Find where the given text appears and provide that cell's center as (X, Y) coordinate. 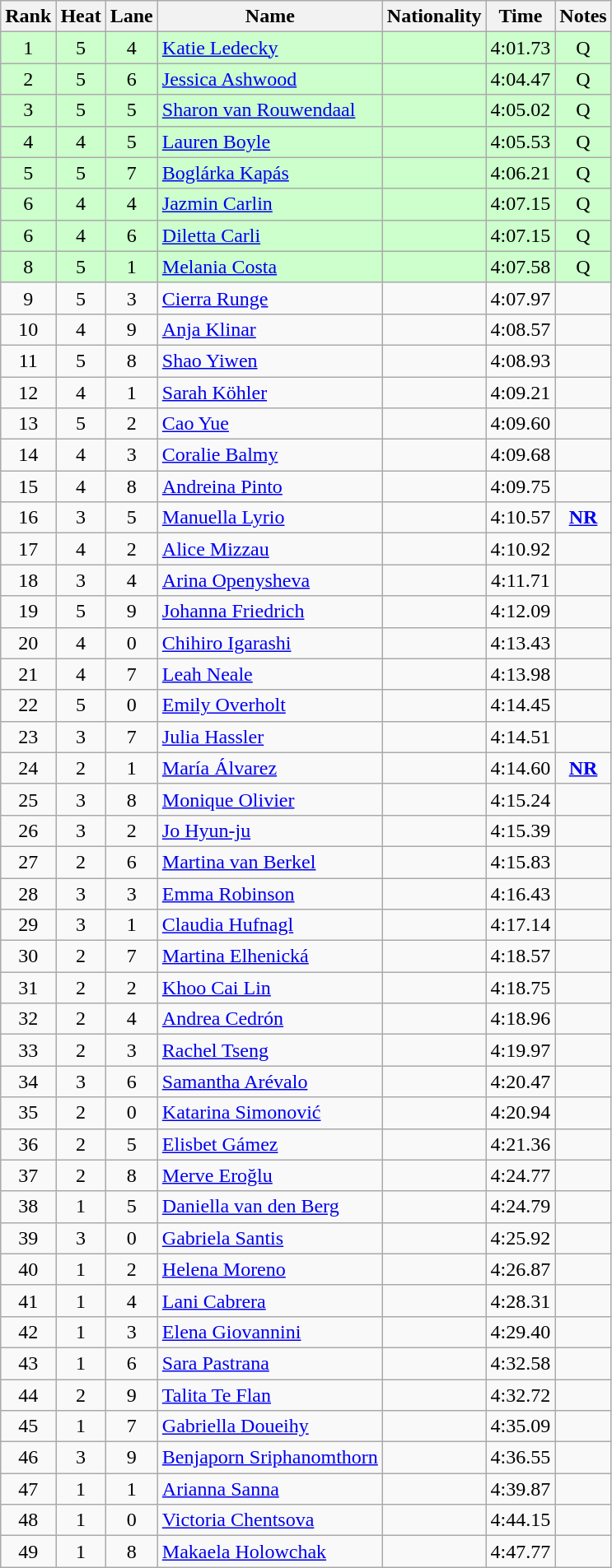
24 (28, 768)
4:14.51 (521, 737)
Sharon van Rouwendaal (270, 110)
Arianna Sanna (270, 1489)
4:10.57 (521, 518)
4:39.87 (521, 1489)
4:13.98 (521, 674)
Cierra Runge (270, 298)
4:05.53 (521, 142)
4:32.72 (521, 1395)
19 (28, 612)
15 (28, 486)
4:11.71 (521, 580)
Rachel Tseng (270, 1050)
4:05.02 (521, 110)
4:14.45 (521, 705)
21 (28, 674)
29 (28, 925)
4:18.75 (521, 988)
Victoria Chentsova (270, 1520)
4:12.09 (521, 612)
30 (28, 956)
13 (28, 424)
4:09.60 (521, 424)
4:19.97 (521, 1050)
45 (28, 1426)
Diletta Carli (270, 235)
4:13.43 (521, 643)
Monique Olivier (270, 799)
4:18.57 (521, 956)
Alice Mizzau (270, 549)
4:21.36 (521, 1144)
Emma Robinson (270, 893)
4:25.92 (521, 1238)
Khoo Cai Lin (270, 988)
4:32.58 (521, 1363)
Heat (81, 16)
20 (28, 643)
22 (28, 705)
Manuella Lyrio (270, 518)
4:26.87 (521, 1269)
Talita Te Flan (270, 1395)
4:08.93 (521, 361)
4:16.43 (521, 893)
Claudia Hufnagl (270, 925)
Jessica Ashwood (270, 79)
31 (28, 988)
María Álvarez (270, 768)
32 (28, 1019)
4:09.75 (521, 486)
Gabriela Santis (270, 1238)
37 (28, 1175)
Katie Ledecky (270, 48)
Lauren Boyle (270, 142)
16 (28, 518)
48 (28, 1520)
4:09.21 (521, 393)
4:07.97 (521, 298)
Martina van Berkel (270, 862)
4:24.79 (521, 1207)
4:04.47 (521, 79)
10 (28, 329)
Coralie Balmy (270, 455)
4:44.15 (521, 1520)
11 (28, 361)
4:07.58 (521, 267)
Notes (583, 16)
Makaela Holowchak (270, 1552)
4:10.92 (521, 549)
Rank (28, 16)
Katarina Simonović (270, 1113)
28 (28, 893)
4:01.73 (521, 48)
47 (28, 1489)
4:06.21 (521, 173)
4:15.83 (521, 862)
4:35.09 (521, 1426)
4:14.60 (521, 768)
27 (28, 862)
4:36.55 (521, 1458)
39 (28, 1238)
Julia Hassler (270, 737)
4:29.40 (521, 1332)
Cao Yue (270, 424)
4:15.39 (521, 831)
4:20.94 (521, 1113)
4:18.96 (521, 1019)
Samantha Arévalo (270, 1082)
4:09.68 (521, 455)
33 (28, 1050)
Elisbet Gámez (270, 1144)
Jazmin Carlin (270, 204)
Andrea Cedrón (270, 1019)
40 (28, 1269)
Johanna Friedrich (270, 612)
41 (28, 1300)
4:17.14 (521, 925)
Melania Costa (270, 267)
46 (28, 1458)
Leah Neale (270, 674)
26 (28, 831)
Gabriella Doueihy (270, 1426)
4:24.77 (521, 1175)
35 (28, 1113)
17 (28, 549)
Benjaporn Sriphanomthorn (270, 1458)
Arina Openysheva (270, 580)
Andreina Pinto (270, 486)
4:08.57 (521, 329)
4:47.77 (521, 1552)
4:15.24 (521, 799)
Helena Moreno (270, 1269)
38 (28, 1207)
Martina Elhenická (270, 956)
23 (28, 737)
42 (28, 1332)
Emily Overholt (270, 705)
Anja Klinar (270, 329)
Elena Giovannini (270, 1332)
Boglárka Kapás (270, 173)
Sarah Köhler (270, 393)
43 (28, 1363)
Jo Hyun-ju (270, 831)
34 (28, 1082)
14 (28, 455)
4:28.31 (521, 1300)
Shao Yiwen (270, 361)
Chihiro Igarashi (270, 643)
12 (28, 393)
49 (28, 1552)
4:20.47 (521, 1082)
Lane (132, 16)
44 (28, 1395)
Name (270, 16)
Lani Cabrera (270, 1300)
25 (28, 799)
Merve Eroğlu (270, 1175)
Nationality (434, 16)
Daniella van den Berg (270, 1207)
18 (28, 580)
Sara Pastrana (270, 1363)
Time (521, 16)
36 (28, 1144)
